For the text-containing cell, return its midpoint in [X, Y] coordinate format. 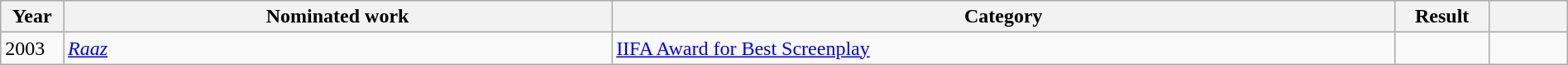
2003 [32, 48]
Year [32, 17]
Result [1442, 17]
Raaz [337, 48]
Category [1004, 17]
IIFA Award for Best Screenplay [1004, 48]
Nominated work [337, 17]
